Detect which cell encompasses the target text, then output its (x, y) center coordinate. 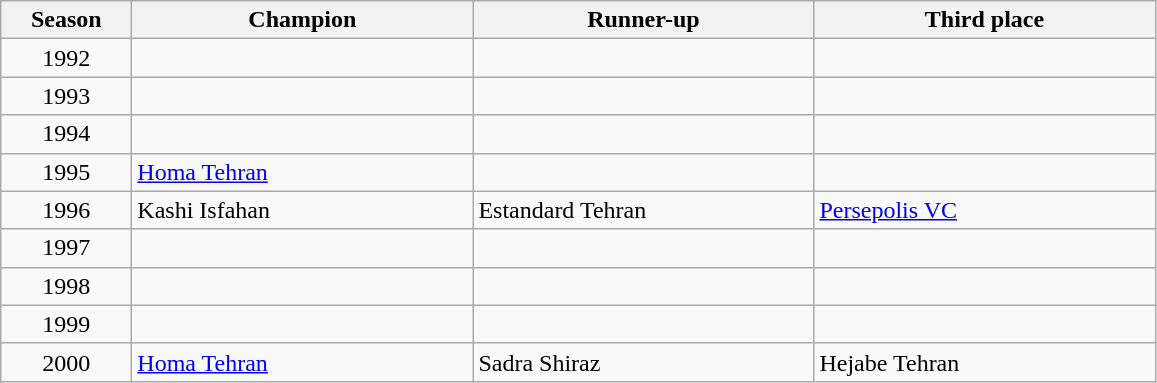
1996 (66, 210)
Persepolis VC (984, 210)
1997 (66, 248)
1995 (66, 172)
1992 (66, 58)
2000 (66, 362)
Season (66, 20)
Hejabe Tehran (984, 362)
1998 (66, 286)
1994 (66, 134)
Runner-up (644, 20)
Sadra Shiraz (644, 362)
Kashi Isfahan (302, 210)
Champion (302, 20)
1993 (66, 96)
Estandard Tehran (644, 210)
Third place (984, 20)
1999 (66, 324)
